Determine the [X, Y] coordinate at the center of the cell enclosing the given text.  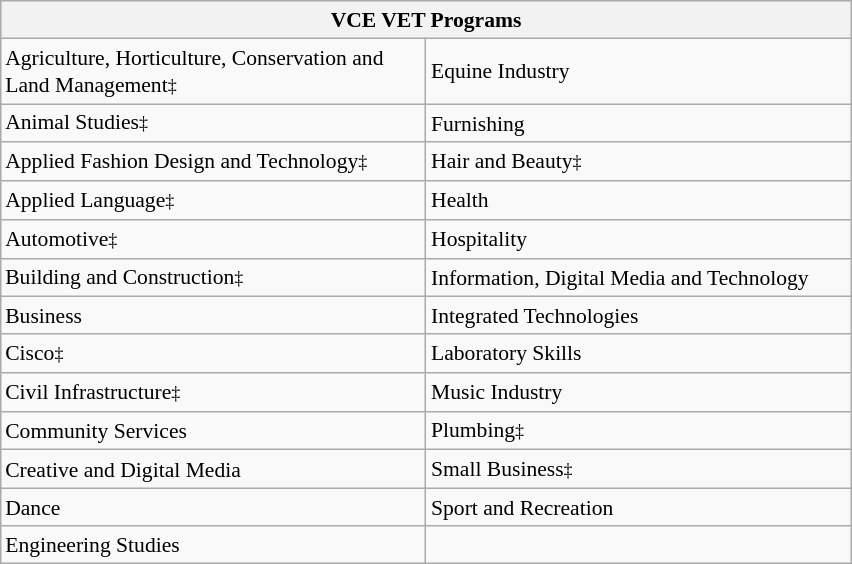
Furnishing [639, 124]
Animal Studies‡ [213, 124]
Sport and Recreation [639, 506]
Hospitality [639, 238]
Music Industry [639, 392]
Creative and Digital Media [213, 470]
Engineering Studies [213, 544]
Dance [213, 506]
Agriculture, Horticulture, Conservation and Land Management‡ [213, 71]
Information, Digital Media and Technology [639, 278]
Hair and Beauty‡ [639, 162]
Plumbing‡ [639, 430]
Integrated Technologies [639, 316]
Business [213, 316]
Small Business‡ [639, 470]
Applied Language‡ [213, 200]
Cisco‡ [213, 354]
Applied Fashion Design and Technology‡ [213, 162]
Laboratory Skills [639, 354]
Community Services [213, 430]
Building and Construction‡ [213, 278]
Automotive‡ [213, 238]
VCE VET Programs [426, 20]
Health [639, 200]
Equine Industry [639, 71]
Civil Infrastructure‡ [213, 392]
